Determine the [x, y] coordinate at the center of the cell enclosing the given text.  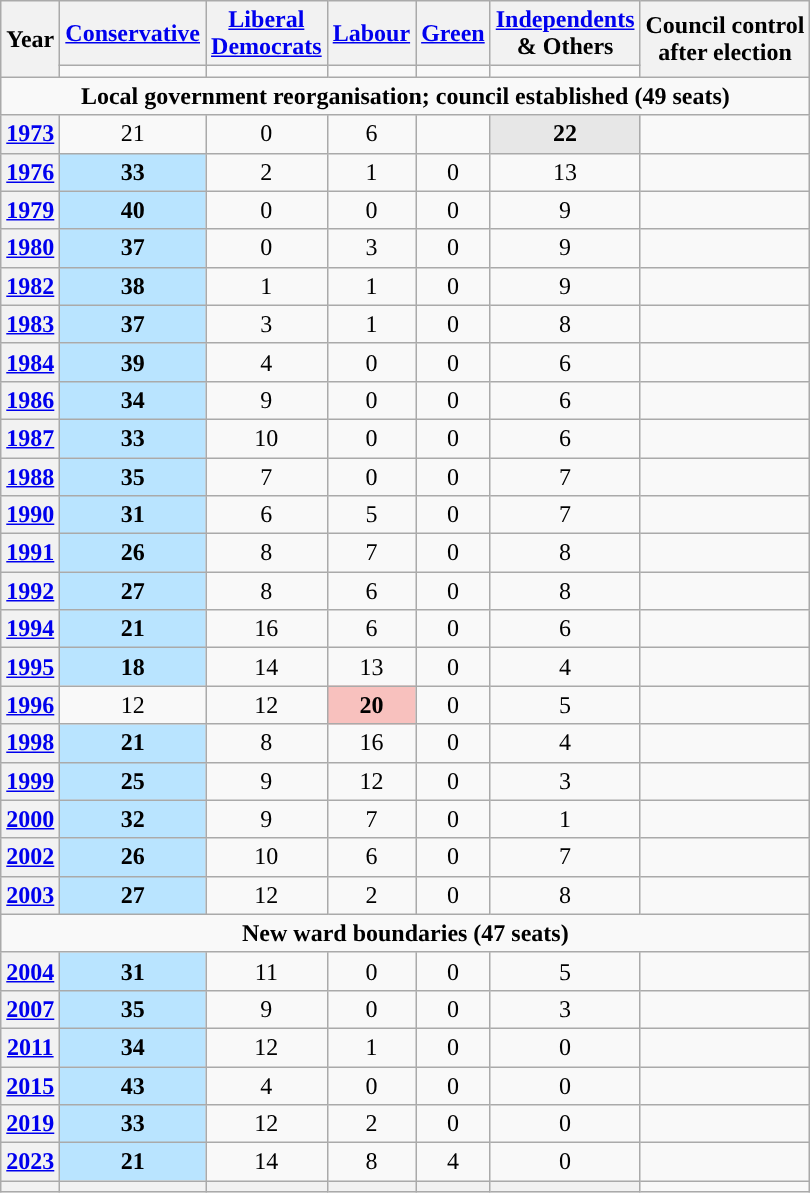
New ward boundaries (47 seats) [406, 933]
2015 [30, 1085]
1980 [30, 248]
1996 [30, 705]
38 [133, 286]
Local government reorganisation; council established (49 seats) [406, 96]
1976 [30, 172]
2003 [30, 895]
2000 [30, 819]
1995 [30, 667]
1998 [30, 743]
25 [133, 781]
32 [133, 819]
1983 [30, 324]
2004 [30, 971]
2007 [30, 1009]
Labour [371, 34]
1979 [30, 210]
20 [371, 705]
43 [133, 1085]
Green [454, 34]
39 [133, 362]
Independents& Others [565, 34]
2002 [30, 857]
1992 [30, 591]
18 [133, 667]
1984 [30, 362]
1973 [30, 134]
1986 [30, 400]
Year [30, 39]
1990 [30, 515]
2011 [30, 1047]
2019 [30, 1124]
1991 [30, 553]
1987 [30, 438]
1999 [30, 781]
22 [565, 134]
Council controlafter election [725, 39]
2023 [30, 1162]
Liberal Democrats [267, 34]
11 [267, 971]
1994 [30, 629]
40 [133, 210]
Conservative [133, 34]
1982 [30, 286]
1988 [30, 477]
